Provide the [X, Y] coordinate of the cell's center where the given text is located.  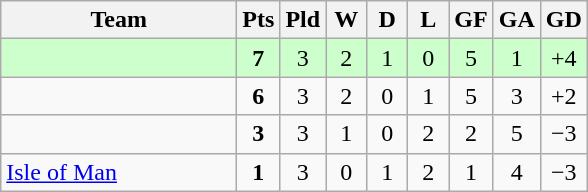
7 [258, 58]
D [388, 20]
GD [564, 20]
Isle of Man [119, 172]
+2 [564, 96]
6 [258, 96]
Pld [303, 20]
4 [516, 172]
Team [119, 20]
Pts [258, 20]
GF [471, 20]
L [428, 20]
GA [516, 20]
+4 [564, 58]
W [346, 20]
